Extract the (x, y) coordinate from the center of the cell holding the provided text.  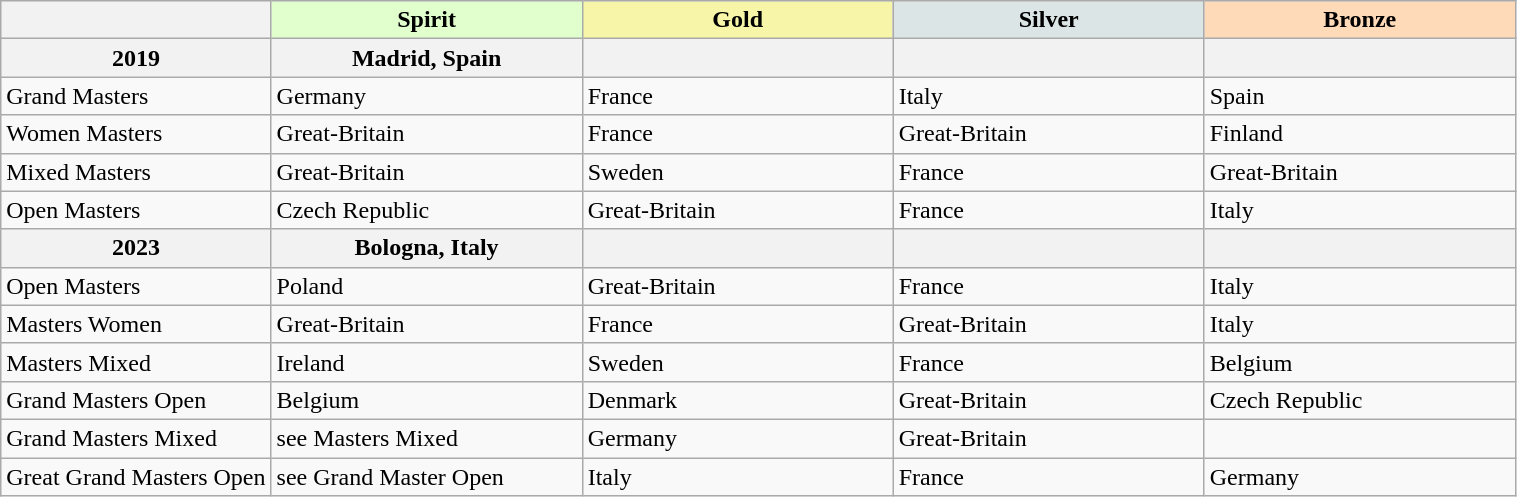
2023 (136, 248)
Spain (1360, 96)
Bologna, Italy (426, 248)
Masters Women (136, 324)
see Masters Mixed (426, 438)
Poland (426, 286)
Grand Masters Open (136, 400)
Silver (1048, 20)
Masters Mixed (136, 362)
Madrid, Spain (426, 58)
Grand Masters (136, 96)
Spirit (426, 20)
Denmark (738, 400)
Finland (1360, 134)
see Grand Master Open (426, 477)
Ireland (426, 362)
Women Masters (136, 134)
Mixed Masters (136, 172)
2019 (136, 58)
Great Grand Masters Open (136, 477)
Grand Masters Mixed (136, 438)
Bronze (1360, 20)
Gold (738, 20)
